Return the [x, y] coordinate for the center point of the cell that contains the specified text.  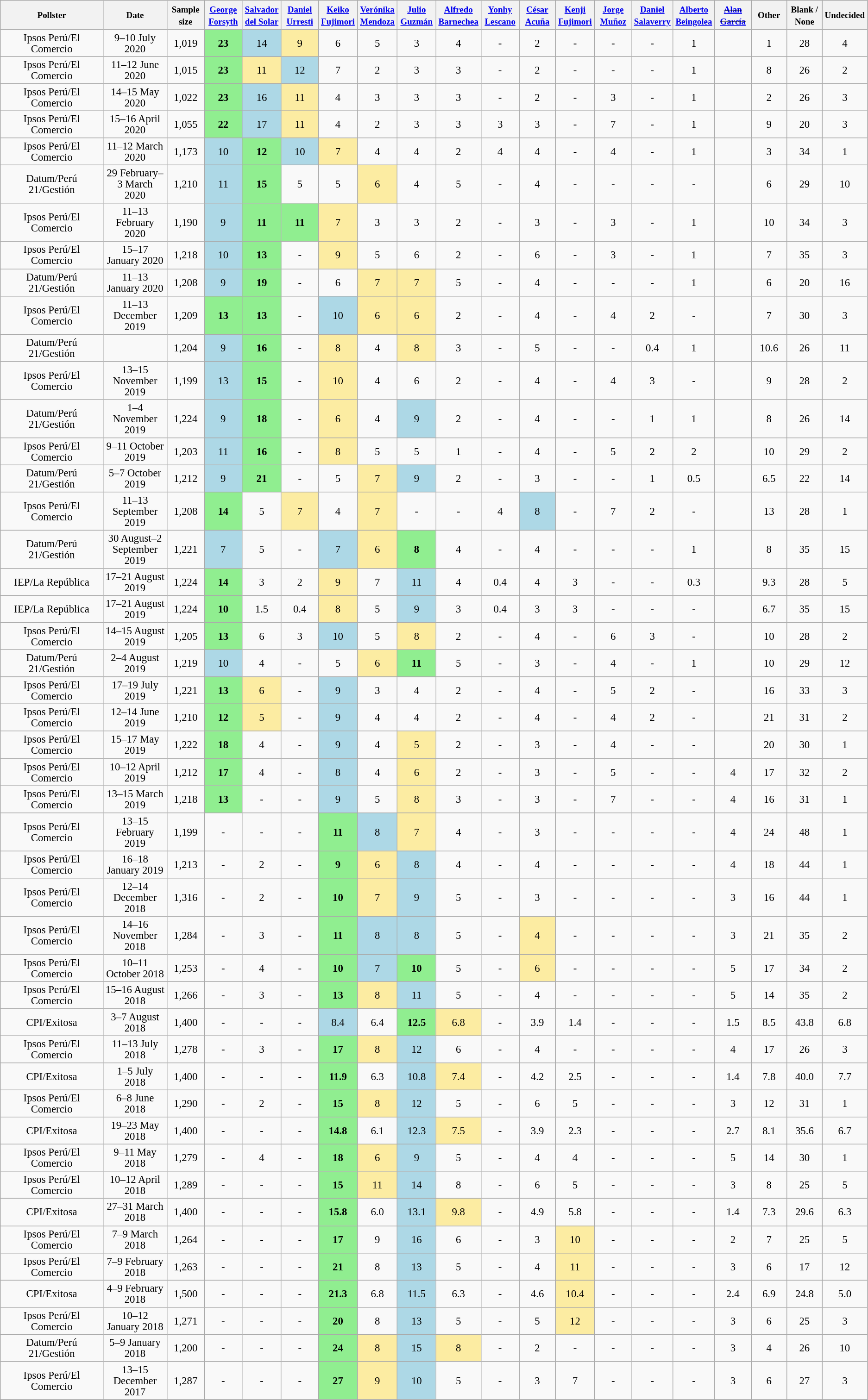
10.4 [575, 1294]
11–13 February 2020 [135, 223]
12.3 [416, 1131]
29.6 [805, 1212]
5–7 October 2019 [135, 479]
1,266 [185, 995]
1,019 [185, 44]
9.3 [769, 582]
Sample size [185, 15]
35.6 [805, 1131]
10–12 April 2018 [135, 1185]
11–13 September 2019 [135, 511]
19–23 May 2018 [135, 1131]
11–12 June 2020 [135, 70]
6.0 [377, 1212]
Alfredo Barnechea [459, 15]
Undecided [845, 15]
Verónika Mendoza [377, 15]
1,219 [185, 664]
10–11 October 2018 [135, 969]
5–9 January 2018 [135, 1348]
13.1 [416, 1212]
33 [805, 691]
24.8 [805, 1294]
Alan García [733, 15]
Pollster [52, 15]
11–13 December 2019 [135, 315]
11–13 January 2020 [135, 282]
32 [805, 772]
7–9 March 2018 [135, 1240]
7.5 [459, 1131]
7–9 February 2018 [135, 1267]
5.0 [845, 1294]
1,209 [185, 315]
10–12 January 2018 [135, 1320]
21.3 [338, 1294]
19 [262, 282]
13–15 March 2019 [135, 799]
6.1 [377, 1131]
2.3 [575, 1131]
13–15 December 2017 [135, 1381]
43.8 [805, 1022]
14–16 November 2018 [135, 935]
1,055 [185, 125]
1,284 [185, 935]
6.9 [769, 1294]
17–19 July 2019 [135, 691]
Daniel Salaverry [652, 15]
14–15 August 2019 [135, 636]
7.3 [769, 1212]
14.8 [338, 1131]
8.1 [769, 1131]
1,278 [185, 1050]
1,200 [185, 1348]
1,015 [185, 70]
29 February–3 March 2020 [135, 184]
1,316 [185, 897]
4.2 [537, 1077]
4.9 [537, 1212]
48 [805, 831]
11–12 March 2020 [135, 152]
1,290 [185, 1104]
27–31 March 2018 [135, 1212]
1,279 [185, 1158]
2.4 [733, 1294]
40.0 [805, 1077]
1,253 [185, 969]
7.4 [459, 1077]
11–13 July 2018 [135, 1050]
9–10 July 2020 [135, 44]
15–16 April 2020 [135, 125]
12.5 [416, 1022]
2.5 [575, 1077]
8.4 [338, 1022]
1,287 [185, 1381]
7.7 [845, 1077]
6–8 June 2018 [135, 1104]
14–15 May 2020 [135, 97]
1–5 July 2018 [135, 1077]
Date [135, 15]
15.8 [338, 1212]
1,500 [185, 1294]
Blank / None [805, 15]
6.5 [769, 479]
Keiko Fujimori [338, 15]
1,289 [185, 1185]
11.5 [416, 1294]
1,271 [185, 1320]
0.5 [694, 479]
0.3 [694, 582]
Alberto Beingolea [694, 15]
12–14 December 2018 [135, 897]
1,222 [185, 745]
13–15 November 2019 [135, 381]
1,213 [185, 865]
1,173 [185, 152]
1,264 [185, 1240]
15–16 August 2018 [135, 995]
1,263 [185, 1267]
4.6 [537, 1294]
10.6 [769, 348]
Jorge Muñoz [613, 15]
1,205 [185, 636]
1,022 [185, 97]
11.9 [338, 1077]
2.7 [733, 1131]
Salvador del Solar [262, 15]
Julio Guzmán [416, 15]
13–15 February 2019 [135, 831]
1–4 November 2019 [135, 419]
Kenji Fujimori [575, 15]
8.5 [769, 1022]
7.8 [769, 1077]
5.8 [575, 1212]
Daniel Urresti [300, 15]
15–17 January 2020 [135, 256]
9–11 October 2019 [135, 452]
16–18 January 2019 [135, 865]
9–11 May 2018 [135, 1158]
10–12 April 2019 [135, 772]
César Acuña [537, 15]
1,203 [185, 452]
6.4 [377, 1022]
3–7 August 2018 [135, 1022]
Other [769, 15]
10.8 [416, 1077]
12–14 June 2019 [135, 718]
4–9 February 2018 [135, 1294]
9.8 [459, 1212]
30 August–2 September 2019 [135, 549]
1,204 [185, 348]
Yonhy Lescano [500, 15]
2–4 August 2019 [135, 664]
15–17 May 2019 [135, 745]
1,190 [185, 223]
George Forsyth [223, 15]
